Return the [X, Y] coordinate for the center point of the cell that contains the specified text.  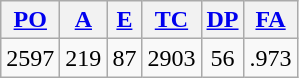
87 [124, 58]
56 [222, 58]
2903 [172, 58]
.973 [270, 58]
DP [222, 20]
2597 [30, 58]
FA [270, 20]
A [84, 20]
E [124, 20]
TC [172, 20]
PO [30, 20]
219 [84, 58]
